Find where the given text appears and provide that cell's center as [x, y] coordinate. 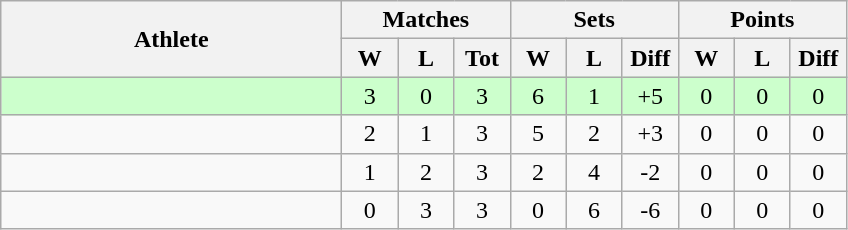
+3 [650, 134]
-6 [650, 210]
-2 [650, 172]
4 [594, 172]
Tot [482, 58]
Sets [594, 20]
Athlete [172, 39]
5 [538, 134]
Points [762, 20]
+5 [650, 96]
Matches [426, 20]
